Identify which cell holds the provided text, then report its (x, y) central coordinate. 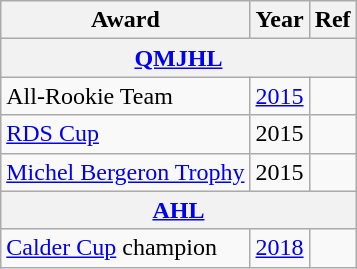
Calder Cup champion (126, 248)
Ref (332, 20)
AHL (178, 210)
Year (280, 20)
2018 (280, 248)
RDS Cup (126, 134)
Michel Bergeron Trophy (126, 172)
QMJHL (178, 58)
Award (126, 20)
All-Rookie Team (126, 96)
